Find where the given text appears and provide that cell's center as [x, y] coordinate. 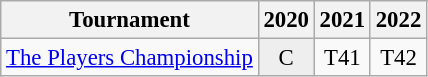
The Players Championship [130, 58]
Tournament [130, 20]
T41 [342, 58]
C [286, 58]
T42 [398, 58]
2020 [286, 20]
2021 [342, 20]
2022 [398, 20]
